Capture the cell that displays the provided text and extract its [X, Y] central coordinate. 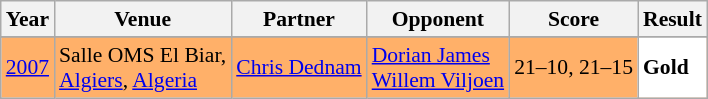
Dorian James Willem Viljoen [438, 68]
Venue [142, 19]
Gold [672, 68]
21–10, 21–15 [574, 68]
2007 [28, 68]
Salle OMS El Biar,Algiers, Algeria [142, 68]
Partner [298, 19]
Chris Dednam [298, 68]
Year [28, 19]
Result [672, 19]
Score [574, 19]
Opponent [438, 19]
